Find where the given text appears and provide that cell's center as [x, y] coordinate. 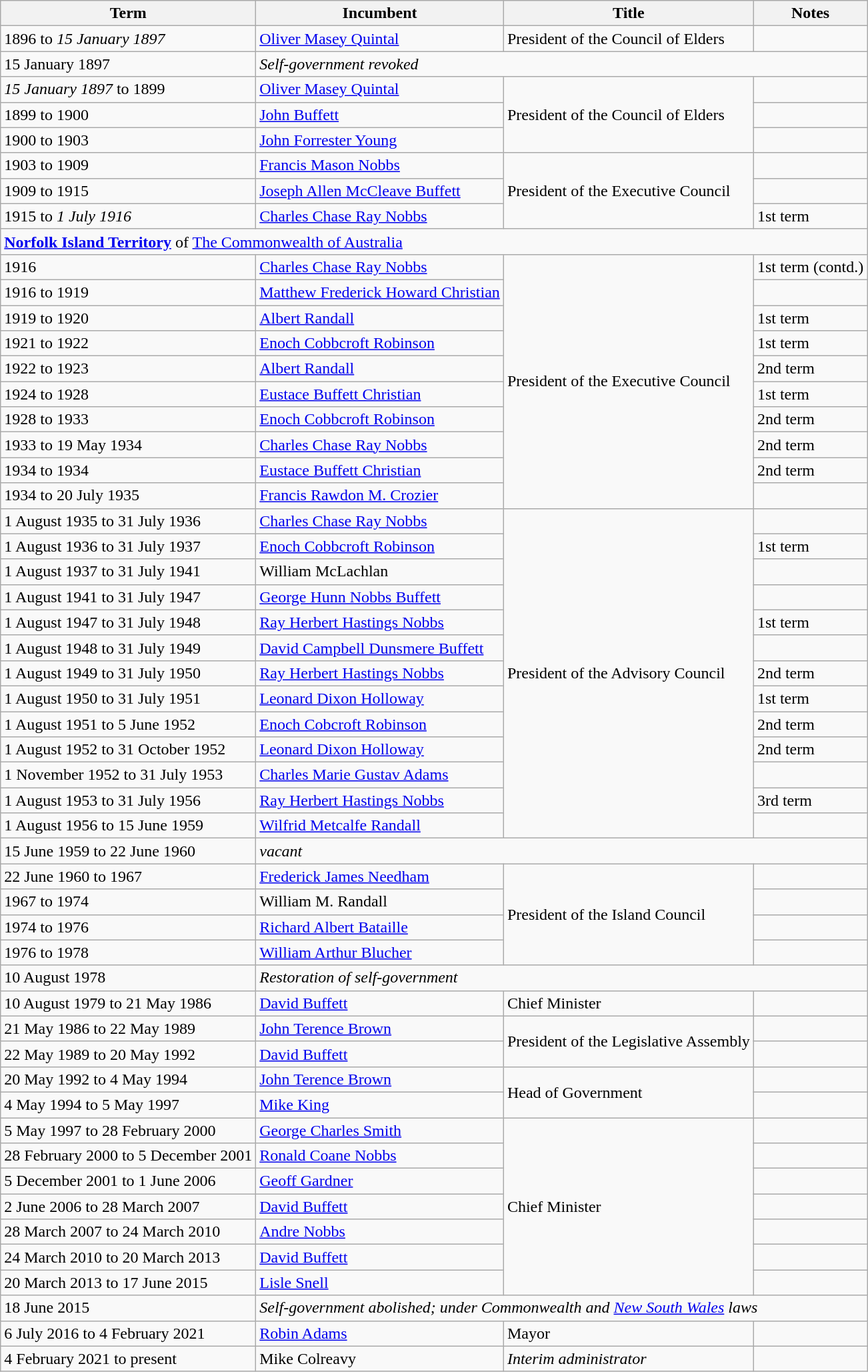
1921 to 1922 [128, 344]
15 June 1959 to 22 June 1960 [128, 851]
George Hunn Nobbs Buffett [380, 597]
Joseph Allen McCleave Buffett [380, 191]
George Charles Smith [380, 1131]
1933 to 19 May 1934 [128, 445]
1900 to 1903 [128, 140]
1 August 1951 to 5 June 1952 [128, 724]
6 July 2016 to 4 February 2021 [128, 1333]
Lisle Snell [380, 1283]
Norfolk Island Territory of The Commonwealth of Australia [434, 241]
24 March 2010 to 20 March 2013 [128, 1257]
David Campbell Dunsmere Buffett [380, 648]
1909 to 1915 [128, 191]
Notes [810, 13]
1 August 1941 to 31 July 1947 [128, 597]
1 August 1948 to 31 July 1949 [128, 648]
Ronald Coane Nobbs [380, 1156]
William McLachlan [380, 572]
1934 to 1934 [128, 470]
1976 to 1978 [128, 952]
15 January 1897 to 1899 [128, 89]
Mike King [380, 1105]
Mike Colreavy [380, 1359]
1928 to 1933 [128, 420]
John Buffett [380, 115]
1967 to 1974 [128, 902]
Geoff Gardner [380, 1181]
1916 to 1919 [128, 292]
Matthew Frederick Howard Christian [380, 292]
President of the Island Council [628, 914]
1899 to 1900 [128, 115]
28 February 2000 to 5 December 2001 [128, 1156]
President of the Legislative Assembly [628, 1041]
William M. Randall [380, 902]
Richard Albert Bataille [380, 927]
Term [128, 13]
18 June 2015 [128, 1308]
5 December 2001 to 1 June 2006 [128, 1181]
Francis Mason Nobbs [380, 165]
1 August 1949 to 31 July 1950 [128, 673]
Head of Government [628, 1092]
21 May 1986 to 22 May 1989 [128, 1028]
10 August 1979 to 21 May 1986 [128, 1003]
1916 [128, 267]
28 March 2007 to 24 March 2010 [128, 1232]
1 August 1950 to 31 July 1951 [128, 698]
1 August 1953 to 31 July 1956 [128, 800]
Incumbent [380, 13]
Mayor [628, 1333]
Interim administrator [628, 1359]
1 August 1947 to 31 July 1948 [128, 622]
20 March 2013 to 17 June 2015 [128, 1283]
Andre Nobbs [380, 1232]
Title [628, 13]
22 June 1960 to 1967 [128, 876]
Frederick James Needham [380, 876]
Charles Marie Gustav Adams [380, 775]
10 August 1978 [128, 978]
4 May 1994 to 5 May 1997 [128, 1105]
15 January 1897 [128, 64]
1 August 1936 to 31 July 1937 [128, 546]
1974 to 1976 [128, 927]
vacant [561, 851]
1st term (contd.) [810, 267]
1896 to 15 January 1897 [128, 39]
1919 to 1920 [128, 318]
1 August 1952 to 31 October 1952 [128, 750]
Enoch Cobcroft Robinson [380, 724]
1 November 1952 to 31 July 1953 [128, 775]
1 August 1956 to 15 June 1959 [128, 826]
John Forrester Young [380, 140]
President of the Advisory Council [628, 674]
William Arthur Blucher [380, 952]
1924 to 1928 [128, 394]
1 August 1935 to 31 July 1936 [128, 521]
Restoration of self-government [561, 978]
3rd term [810, 800]
Wilfrid Metcalfe Randall [380, 826]
1903 to 1909 [128, 165]
Robin Adams [380, 1333]
4 February 2021 to present [128, 1359]
1 August 1937 to 31 July 1941 [128, 572]
1922 to 1923 [128, 369]
Self-government abolished; under Commonwealth and New South Wales laws [561, 1308]
Francis Rawdon M. Crozier [380, 496]
22 May 1989 to 20 May 1992 [128, 1054]
5 May 1997 to 28 February 2000 [128, 1131]
Self-government revoked [561, 64]
20 May 1992 to 4 May 1994 [128, 1079]
1915 to 1 July 1916 [128, 216]
1934 to 20 July 1935 [128, 496]
2 June 2006 to 28 March 2007 [128, 1207]
